Identify which cell holds the provided text, then report its (x, y) central coordinate. 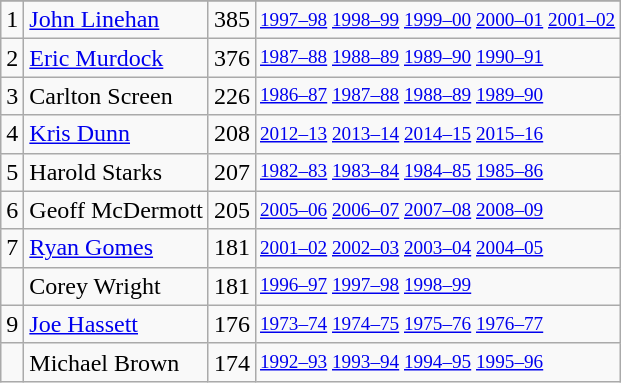
2005–06 2006–07 2007–08 2008–09 (437, 210)
207 (232, 172)
3 (12, 96)
226 (232, 96)
Kris Dunn (116, 134)
1997–98 1998–99 1999–00 2000–01 2001–02 (437, 20)
2 (12, 58)
7 (12, 248)
208 (232, 134)
5 (12, 172)
1986–87 1987–88 1988–89 1989–90 (437, 96)
Ryan Gomes (116, 248)
1996–97 1997–98 1998–99 (437, 286)
2001–02 2002–03 2003–04 2004–05 (437, 248)
2012–13 2013–14 2014–15 2015–16 (437, 134)
176 (232, 324)
9 (12, 324)
4 (12, 134)
385 (232, 20)
Carlton Screen (116, 96)
Joe Hassett (116, 324)
Eric Murdock (116, 58)
Geoff McDermott (116, 210)
John Linehan (116, 20)
1992–93 1993–94 1994–95 1995–96 (437, 362)
Corey Wright (116, 286)
1973–74 1974–75 1975–76 1976–77 (437, 324)
1 (12, 20)
205 (232, 210)
6 (12, 210)
1987–88 1988–89 1989–90 1990–91 (437, 58)
Harold Starks (116, 172)
1982–83 1983–84 1984–85 1985–86 (437, 172)
Michael Brown (116, 362)
174 (232, 362)
376 (232, 58)
